Locate the cell with the specified text and output its [x, y] center coordinate. 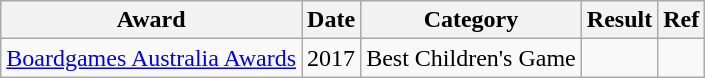
Best Children's Game [472, 58]
Category [472, 20]
Boardgames Australia Awards [152, 58]
2017 [332, 58]
Result [619, 20]
Date [332, 20]
Award [152, 20]
Ref [682, 20]
